Detect which cell encompasses the target text, then output its [x, y] center coordinate. 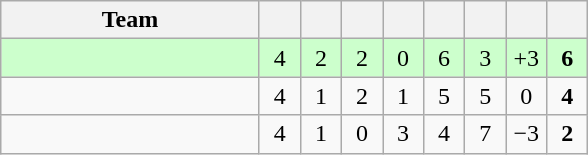
7 [486, 134]
+3 [526, 58]
Team [130, 20]
−3 [526, 134]
